From the cell containing the given text, extract its center point as [X, Y] coordinate. 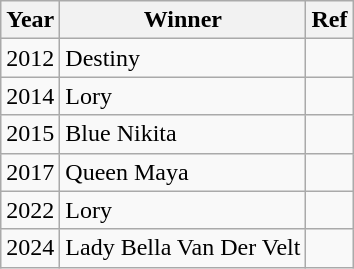
Blue Nikita [183, 134]
2024 [30, 248]
Winner [183, 20]
2017 [30, 172]
Year [30, 20]
2012 [30, 58]
Lady Bella Van Der Velt [183, 248]
Queen Maya [183, 172]
2022 [30, 210]
Ref [330, 20]
2015 [30, 134]
2014 [30, 96]
Destiny [183, 58]
